For the text-containing cell, return its midpoint in [x, y] coordinate format. 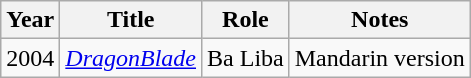
Notes [380, 20]
Title [131, 20]
Role [246, 20]
Ba Liba [246, 58]
Year [30, 20]
Mandarin version [380, 58]
2004 [30, 58]
DragonBlade [131, 58]
